Scan for the cell matching the given text and deliver its (X, Y) coordinate at center. 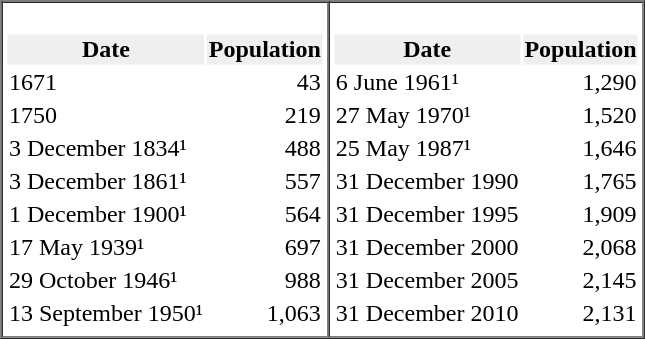
564 (264, 215)
3 December 1834¹ (106, 149)
13 September 1950¹ (106, 313)
697 (264, 247)
1,909 (580, 215)
988 (264, 281)
1671 (106, 83)
2,145 (580, 281)
29 October 1946¹ (106, 281)
2,068 (580, 247)
1,646 (580, 149)
1,765 (580, 181)
31 December 2005 (427, 281)
31 December 2000 (427, 247)
31 December 1990 (427, 181)
1,520 (580, 115)
1 December 1900¹ (106, 215)
488 (264, 149)
3 December 1861¹ (106, 181)
1,063 (264, 313)
25 May 1987¹ (427, 149)
31 December 1995 (427, 215)
43 (264, 83)
557 (264, 181)
17 May 1939¹ (106, 247)
31 December 2010 (427, 313)
6 June 1961¹ (427, 83)
27 May 1970¹ (427, 115)
219 (264, 115)
1750 (106, 115)
1,290 (580, 83)
2,131 (580, 313)
